Return the (X, Y) coordinate for the center point of the cell that contains the specified text.  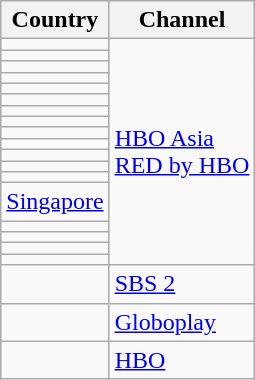
Globoplay (182, 322)
HBO (182, 360)
Channel (182, 20)
Singapore (55, 202)
HBO AsiaRED by HBO (182, 152)
Country (55, 20)
SBS 2 (182, 284)
